Capture the cell that displays the provided text and extract its (x, y) central coordinate. 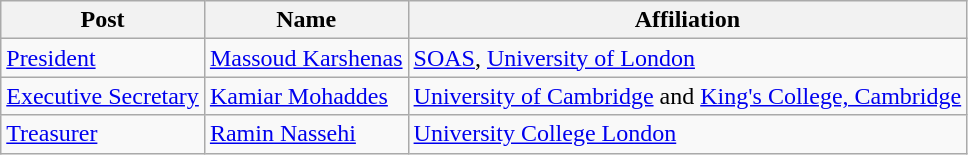
University College London (688, 134)
Kamiar Mohaddes (306, 96)
SOAS, University of London (688, 58)
Executive Secretary (103, 96)
Post (103, 20)
University of Cambridge and King's College, Cambridge (688, 96)
Name (306, 20)
Affiliation (688, 20)
Ramin Nassehi (306, 134)
President (103, 58)
Massoud Karshenas (306, 58)
Treasurer (103, 134)
